Detect which cell encompasses the target text, then output its (X, Y) center coordinate. 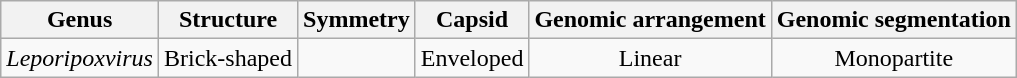
Leporipoxvirus (80, 58)
Genus (80, 20)
Monopartite (894, 58)
Brick-shaped (228, 58)
Structure (228, 20)
Genomic segmentation (894, 20)
Genomic arrangement (650, 20)
Capsid (472, 20)
Symmetry (357, 20)
Linear (650, 58)
Enveloped (472, 58)
